Pinpoint the cell where the given text exists, returning its (X, Y) midpoint coordinate. 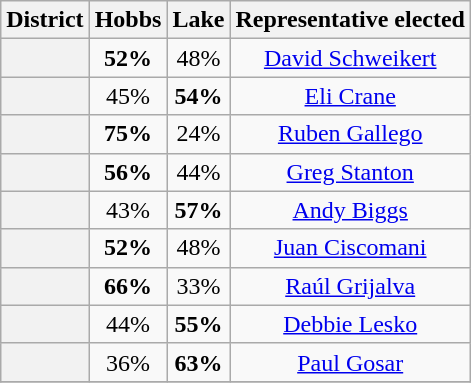
District (45, 20)
Andy Biggs (350, 210)
57% (198, 210)
54% (198, 96)
36% (128, 362)
Raúl Grijalva (350, 286)
Juan Ciscomani (350, 248)
66% (128, 286)
24% (198, 134)
Debbie Lesko (350, 324)
David Schweikert (350, 58)
Paul Gosar (350, 362)
55% (198, 324)
43% (128, 210)
Hobbs (128, 20)
Ruben Gallego (350, 134)
33% (198, 286)
Representative elected (350, 20)
Lake (198, 20)
45% (128, 96)
Eli Crane (350, 96)
75% (128, 134)
63% (198, 362)
56% (128, 172)
Greg Stanton (350, 172)
